For the text-containing cell, return its midpoint in (X, Y) coordinate format. 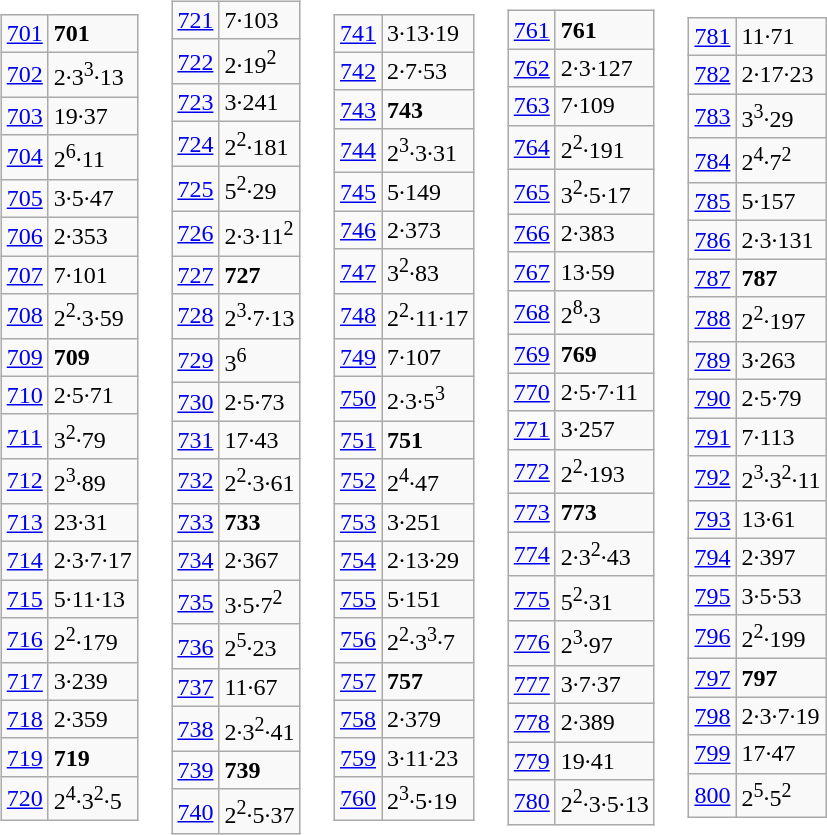
731 (196, 440)
22·5·37 (260, 812)
7·113 (781, 437)
11·67 (260, 688)
720 (24, 798)
708 (24, 316)
721 (196, 20)
715 (24, 599)
791 (712, 437)
788 (712, 320)
798 (712, 716)
11·71 (781, 36)
33·29 (781, 116)
759 (358, 757)
741 (358, 33)
28·3 (604, 312)
755 (358, 599)
706 (24, 237)
724 (196, 144)
778 (532, 722)
732 (196, 482)
3·5·72 (260, 602)
2·3·131 (781, 240)
3·11·23 (428, 757)
3·257 (604, 430)
763 (532, 106)
795 (712, 595)
734 (196, 561)
723 (196, 103)
36 (260, 360)
745 (358, 192)
729 (196, 360)
2·3·7·17 (92, 561)
7·101 (92, 275)
25·52 (781, 796)
32·5·17 (604, 192)
746 (358, 230)
786 (712, 240)
736 (196, 646)
5·149 (428, 192)
750 (358, 398)
703 (24, 116)
3·251 (428, 522)
52·29 (260, 188)
2·367 (260, 561)
13·61 (781, 519)
3·5·47 (92, 198)
7·109 (604, 106)
2·17·23 (781, 75)
740 (196, 812)
2·5·73 (260, 402)
25·23 (260, 646)
2·32·41 (260, 730)
760 (358, 798)
3·239 (92, 681)
5·157 (781, 202)
771 (532, 430)
735 (196, 602)
758 (358, 719)
2·373 (428, 230)
753 (358, 522)
2·192 (260, 62)
793 (712, 519)
7·107 (428, 357)
779 (532, 761)
716 (24, 640)
707 (24, 275)
702 (24, 74)
766 (532, 233)
23·89 (92, 482)
718 (24, 719)
23·5·19 (428, 798)
17·43 (260, 440)
2·3·127 (604, 68)
704 (24, 158)
32·79 (92, 436)
2·389 (604, 722)
22·11·17 (428, 316)
13·59 (604, 271)
3·241 (260, 103)
711 (24, 436)
24·72 (781, 160)
2·3·7·19 (781, 716)
747 (358, 272)
713 (24, 522)
2·13·29 (428, 561)
2·5·7·11 (604, 392)
2·3·112 (260, 234)
772 (532, 472)
756 (358, 640)
3·7·37 (604, 684)
774 (532, 554)
754 (358, 561)
770 (532, 392)
794 (712, 557)
2·353 (92, 237)
19·41 (604, 761)
767 (532, 271)
782 (712, 75)
23·32·11 (781, 478)
784 (712, 160)
23·7·13 (260, 316)
776 (532, 644)
737 (196, 688)
3·5·53 (781, 595)
800 (712, 796)
19·37 (92, 116)
32·83 (428, 272)
765 (532, 192)
752 (358, 482)
23·31 (92, 522)
748 (358, 316)
749 (358, 357)
2·5·71 (92, 395)
22·33·7 (428, 640)
792 (712, 478)
768 (532, 312)
2·379 (428, 719)
790 (712, 399)
24·47 (428, 482)
5·151 (428, 599)
762 (532, 68)
722 (196, 62)
717 (24, 681)
26·11 (92, 158)
24·32·5 (92, 798)
783 (712, 116)
3·263 (781, 360)
22·179 (92, 640)
730 (196, 402)
777 (532, 684)
22·199 (781, 636)
2·383 (604, 233)
17·47 (781, 754)
705 (24, 198)
764 (532, 148)
22·3·5·13 (604, 802)
796 (712, 636)
726 (196, 234)
22·197 (781, 320)
781 (712, 36)
52·31 (604, 598)
2·359 (92, 719)
799 (712, 754)
5·11·13 (92, 599)
785 (712, 202)
2·33·13 (92, 74)
728 (196, 316)
742 (358, 71)
23·97 (604, 644)
22·181 (260, 144)
775 (532, 598)
712 (24, 482)
780 (532, 802)
738 (196, 730)
744 (358, 150)
22·3·61 (260, 482)
789 (712, 360)
2·32·43 (604, 554)
714 (24, 561)
2·5·79 (781, 399)
2·3·53 (428, 398)
22·191 (604, 148)
3·13·19 (428, 33)
22·193 (604, 472)
725 (196, 188)
2·7·53 (428, 71)
23·3·31 (428, 150)
7·103 (260, 20)
22·3·59 (92, 316)
2·397 (781, 557)
710 (24, 395)
